Extract the [x, y] coordinate from the center of the cell holding the provided text.  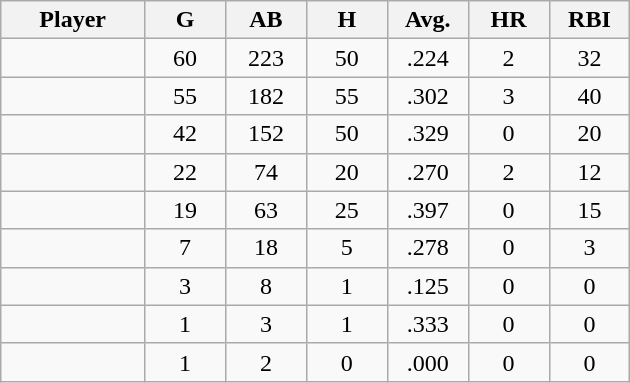
HR [508, 20]
5 [346, 248]
.000 [428, 362]
19 [186, 210]
.333 [428, 324]
.278 [428, 248]
40 [590, 96]
G [186, 20]
22 [186, 172]
.125 [428, 286]
Player [73, 20]
63 [266, 210]
RBI [590, 20]
.397 [428, 210]
32 [590, 58]
15 [590, 210]
25 [346, 210]
.329 [428, 134]
AB [266, 20]
H [346, 20]
42 [186, 134]
.224 [428, 58]
Avg. [428, 20]
223 [266, 58]
.270 [428, 172]
152 [266, 134]
8 [266, 286]
182 [266, 96]
60 [186, 58]
12 [590, 172]
74 [266, 172]
.302 [428, 96]
18 [266, 248]
7 [186, 248]
